Pinpoint the cell where the given text exists, returning its [x, y] midpoint coordinate. 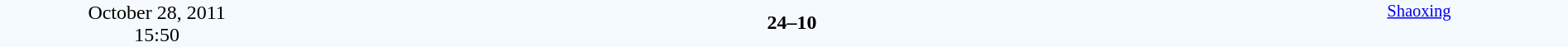
October 28, 201115:50 [157, 23]
Shaoxing [1419, 23]
24–10 [791, 22]
